Find where the given text appears and provide that cell's center as (X, Y) coordinate. 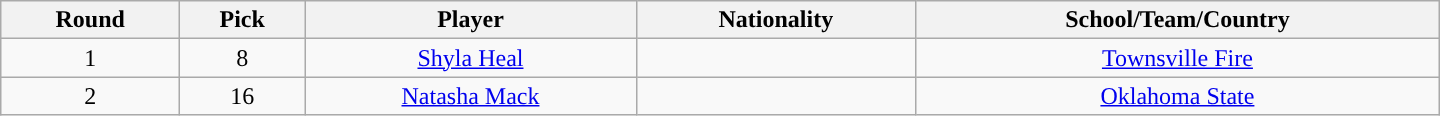
16 (242, 96)
2 (90, 96)
Oklahoma State (1178, 96)
Pick (242, 20)
1 (90, 58)
8 (242, 58)
Natasha Mack (470, 96)
Round (90, 20)
School/Team/Country (1178, 20)
Shyla Heal (470, 58)
Nationality (776, 20)
Townsville Fire (1178, 58)
Player (470, 20)
